Find where the given text appears and provide that cell's center as [X, Y] coordinate. 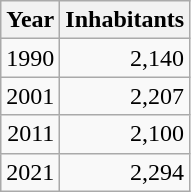
2011 [30, 134]
2,207 [125, 96]
1990 [30, 58]
2,294 [125, 172]
2021 [30, 172]
Year [30, 20]
Inhabitants [125, 20]
2,100 [125, 134]
2001 [30, 96]
2,140 [125, 58]
